Output the (X, Y) coordinate of the center of the cell containing the given text.  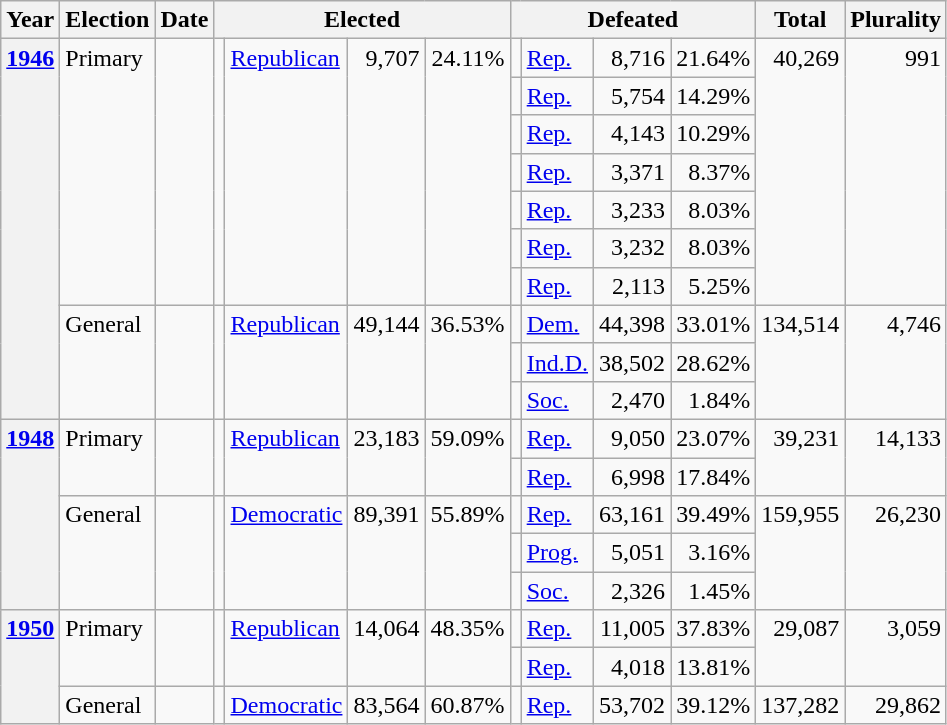
Defeated (633, 20)
1.45% (714, 591)
83,564 (386, 705)
9,050 (632, 438)
40,269 (800, 172)
17.84% (714, 477)
1948 (30, 514)
8,716 (632, 58)
21.64% (714, 58)
8.37% (714, 172)
49,144 (386, 362)
3,371 (632, 172)
3,232 (632, 248)
3.16% (714, 553)
44,398 (632, 324)
33.01% (714, 324)
63,161 (632, 515)
55.89% (468, 553)
2,113 (632, 286)
Elected (362, 20)
Total (800, 20)
48.35% (468, 648)
26,230 (896, 553)
39,231 (800, 457)
1950 (30, 667)
5.25% (714, 286)
5,051 (632, 553)
89,391 (386, 553)
Year (30, 20)
4,143 (632, 134)
23,183 (386, 457)
1.84% (714, 400)
14.29% (714, 96)
24.11% (468, 172)
3,233 (632, 210)
23.07% (714, 438)
4,018 (632, 667)
5,754 (632, 96)
2,470 (632, 400)
14,133 (896, 457)
Election (108, 20)
14,064 (386, 648)
37.83% (714, 629)
60.87% (468, 705)
Plurality (896, 20)
13.81% (714, 667)
991 (896, 172)
11,005 (632, 629)
28.62% (714, 362)
29,087 (800, 648)
4,746 (896, 362)
29,862 (896, 705)
39.12% (714, 705)
Prog. (557, 553)
Date (184, 20)
10.29% (714, 134)
59.09% (468, 457)
53,702 (632, 705)
6,998 (632, 477)
9,707 (386, 172)
2,326 (632, 591)
1946 (30, 230)
Dem. (557, 324)
134,514 (800, 362)
137,282 (800, 705)
36.53% (468, 362)
3,059 (896, 648)
39.49% (714, 515)
159,955 (800, 553)
Ind.D. (557, 362)
38,502 (632, 362)
